Detect which cell encompasses the target text, then output its [x, y] center coordinate. 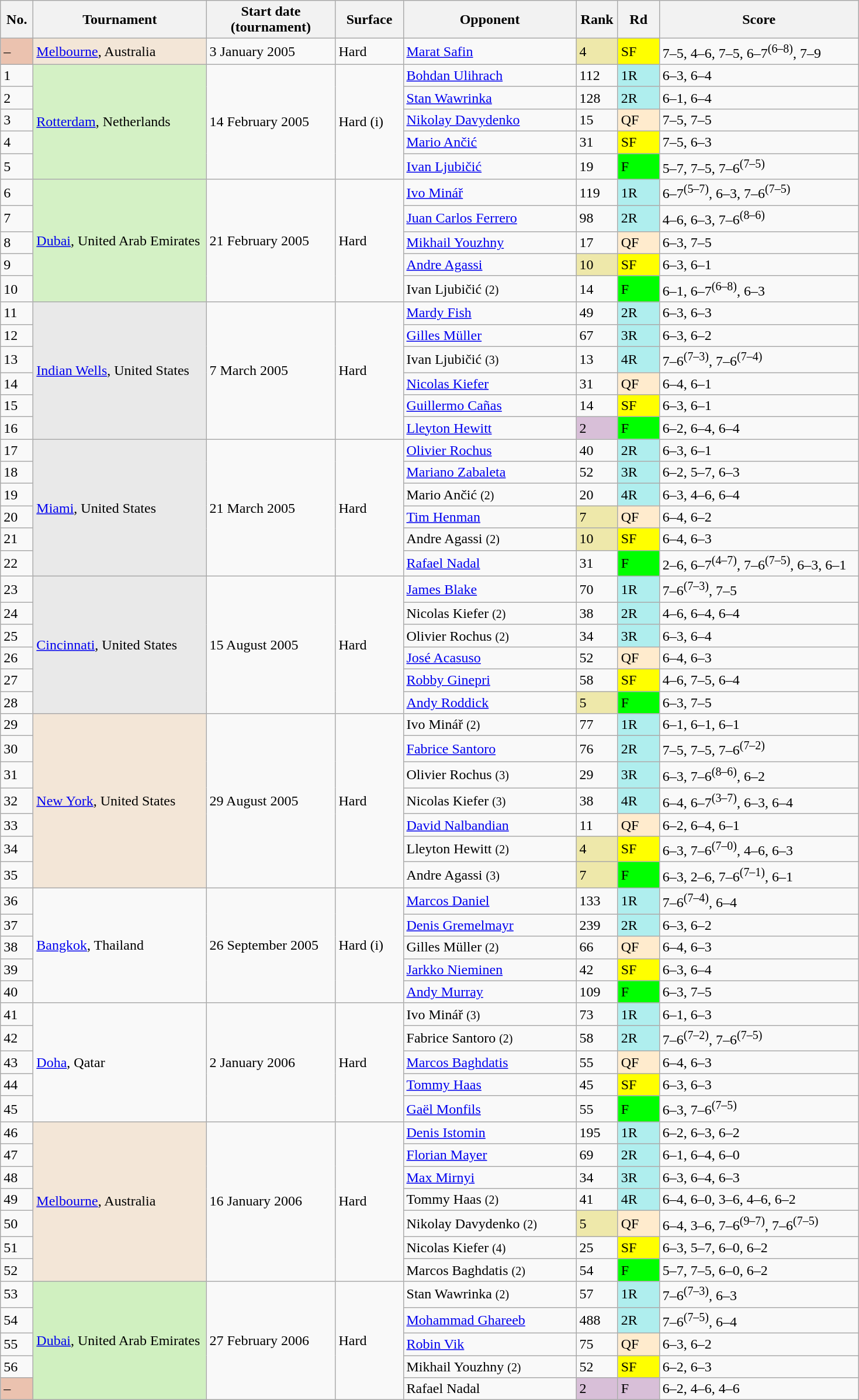
6–2, 6–3 [758, 1367]
35 [17, 875]
39 [17, 970]
Florian Mayer [490, 1155]
6–3, 5–7, 6–0, 6–2 [758, 1248]
Nicolas Kiefer (3) [490, 801]
6–4, 6–7(3–7), 6–3, 6–4 [758, 801]
7–5, 7–5, 7–6(7–2) [758, 749]
6–1, 6–1, 6–1 [758, 725]
77 [597, 725]
18 [17, 473]
7–5, 4–6, 7–5, 6–7(6–8), 7–9 [758, 51]
6–3, 2–6, 7–6(7–1), 6–1 [758, 875]
239 [597, 925]
6 [17, 193]
No. [17, 20]
119 [597, 193]
29 August 2005 [271, 801]
36 [17, 901]
7–5, 6–3 [758, 143]
37 [17, 925]
67 [597, 335]
488 [597, 1320]
66 [597, 947]
6–4, 3–6, 7–6(9–7), 7–6(7–5) [758, 1224]
Rank [597, 20]
16 January 2006 [271, 1202]
Tournament [120, 20]
27 February 2006 [271, 1340]
Bohdan Ulihrach [490, 75]
Andre Agassi (3) [490, 875]
7–6(7–2), 7–6(7–5) [758, 1038]
6–2, 6–3, 6–2 [758, 1133]
75 [597, 1345]
69 [597, 1155]
6–4, 6–1 [758, 384]
4–6, 6–4, 6–4 [758, 613]
Fabrice Santoro [490, 749]
New York, United States [120, 801]
Gilles Müller (2) [490, 947]
6–1, 6–4, 6–0 [758, 1155]
23 [17, 590]
Andy Murray [490, 992]
2 January 2006 [271, 1062]
Tim Henman [490, 517]
Juan Carlos Ferrero [490, 218]
6–2, 6–4, 6–1 [758, 825]
109 [597, 992]
57 [597, 1294]
43 [17, 1062]
José Acasuso [490, 658]
Rd [638, 20]
6–1, 6–7(6–8), 6–3 [758, 289]
70 [597, 590]
Andy Roddick [490, 703]
4–6, 6–3, 7–6(8–6) [758, 218]
Max Mirnyi [490, 1177]
21 March 2005 [271, 508]
24 [17, 613]
6–1, 6–4 [758, 98]
7–6(7–4), 6–4 [758, 901]
98 [597, 218]
Olivier Rochus (2) [490, 635]
Stan Wawrinka (2) [490, 1294]
4–6, 7–5, 6–4 [758, 680]
51 [17, 1248]
Mikhail Youzhny [490, 242]
Ivan Ljubičić [490, 167]
8 [17, 242]
7–6(7–5), 6–4 [758, 1320]
6–4, 6–0, 3–6, 4–6, 6–2 [758, 1200]
Doha, Qatar [120, 1062]
15 August 2005 [271, 645]
21 February 2005 [271, 241]
16 [17, 428]
3 [17, 120]
7–6(7–3), 7–5 [758, 590]
14 February 2005 [271, 121]
Robin Vik [490, 1345]
9 [17, 265]
46 [17, 1133]
Marcos Daniel [490, 901]
Nicolas Kiefer (2) [490, 613]
Nikolay Davydenko [490, 120]
Ivo Minář [490, 193]
28 [17, 703]
5–7, 7–5, 7–6(7–5) [758, 167]
Gaël Monfils [490, 1109]
Marcos Baghdatis (2) [490, 1270]
Mario Ančić (2) [490, 495]
Denis Istomin [490, 1133]
Bangkok, Thailand [120, 945]
6–2, 4–6, 4–6 [758, 1389]
Ivo Minář (3) [490, 1014]
6–3, 4–6, 6–4 [758, 495]
James Blake [490, 590]
27 [17, 680]
26 September 2005 [271, 945]
6–3, 7–6(8–6), 6–2 [758, 774]
Jarkko Nieminen [490, 970]
Marcos Baghdatis [490, 1062]
6–1, 6–3 [758, 1014]
Opponent [490, 20]
Marat Safin [490, 51]
Mariano Zabaleta [490, 473]
73 [597, 1014]
112 [597, 75]
Fabrice Santoro (2) [490, 1038]
6–3, 6–4, 6–3 [758, 1177]
Lleyton Hewitt (2) [490, 849]
21 [17, 539]
Mardy Fish [490, 313]
30 [17, 749]
Lleyton Hewitt [490, 428]
Guillermo Cañas [490, 406]
7 March 2005 [271, 370]
7–6(7–3), 7–6(7–4) [758, 360]
Mikhail Youzhny (2) [490, 1367]
133 [597, 901]
2–6, 6–7(4–7), 7–6(7–5), 6–3, 6–1 [758, 563]
128 [597, 98]
Andre Agassi [490, 265]
6–4, 6–2 [758, 517]
6–3, 7–6(7–5) [758, 1109]
Mario Ančić [490, 143]
Andre Agassi (2) [490, 539]
22 [17, 563]
5–7, 7–5, 6–0, 6–2 [758, 1270]
Surface [369, 20]
6–2, 6–4, 6–4 [758, 428]
Denis Gremelmayr [490, 925]
Miami, United States [120, 508]
David Nalbandian [490, 825]
6–3, 7–6(7–0), 4–6, 6–3 [758, 849]
6–2, 5–7, 6–3 [758, 473]
Olivier Rochus [490, 450]
26 [17, 658]
Cincinnati, United States [120, 645]
56 [17, 1367]
Robby Ginepri [490, 680]
Nikolay Davydenko (2) [490, 1224]
1 [17, 75]
Gilles Müller [490, 335]
6–7(5–7), 6–3, 7–6(7–5) [758, 193]
76 [597, 749]
195 [597, 1133]
12 [17, 335]
7–6(7–3), 6–3 [758, 1294]
Stan Wawrinka [490, 98]
44 [17, 1085]
Ivo Minář (2) [490, 725]
Score [758, 20]
Tommy Haas (2) [490, 1200]
48 [17, 1177]
Mohammad Ghareeb [490, 1320]
Nicolas Kiefer [490, 384]
53 [17, 1294]
Start date(tournament) [271, 20]
47 [17, 1155]
3 January 2005 [271, 51]
Indian Wells, United States [120, 370]
33 [17, 825]
Tommy Haas [490, 1085]
Nicolas Kiefer (4) [490, 1248]
7–5, 7–5 [758, 120]
Olivier Rochus (3) [490, 774]
50 [17, 1224]
32 [17, 801]
Ivan Ljubičić (2) [490, 289]
Ivan Ljubičić (3) [490, 360]
Rotterdam, Netherlands [120, 121]
